Identify which cell holds the provided text, then report its (X, Y) central coordinate. 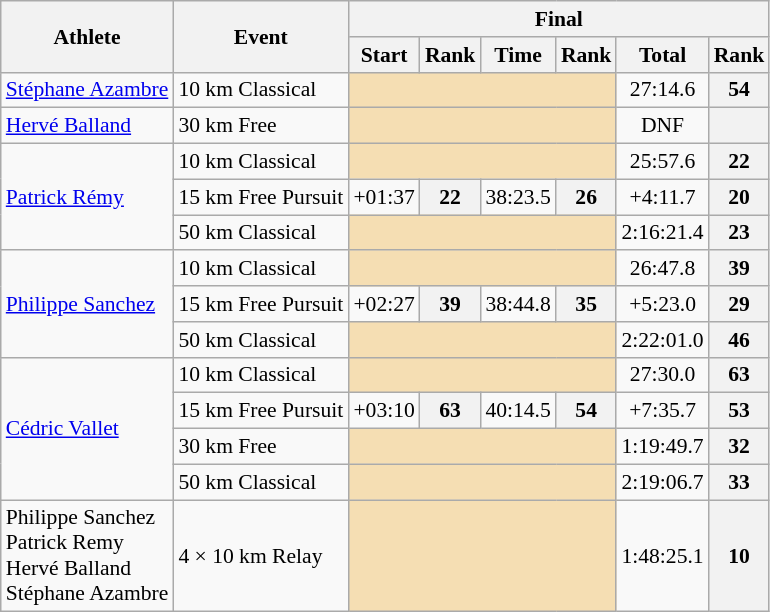
38:23.5 (518, 197)
40:14.5 (518, 411)
Philippe SanchezPatrick RemyHervé BallandStéphane Azambre (88, 556)
+03:10 (384, 411)
53 (740, 411)
26 (586, 197)
Philippe Sanchez (88, 304)
Final (558, 19)
27:30.0 (662, 375)
Cédric Vallet (88, 428)
2:16:21.4 (662, 233)
26:47.8 (662, 269)
Athlete (88, 36)
27:14.6 (662, 90)
Event (260, 36)
DNF (662, 126)
4 × 10 km Relay (260, 556)
35 (586, 304)
+01:37 (384, 197)
2:19:06.7 (662, 482)
23 (740, 233)
Time (518, 55)
46 (740, 340)
25:57.6 (662, 162)
1:48:25.1 (662, 556)
Stéphane Azambre (88, 90)
+5:23.0 (662, 304)
Start (384, 55)
+02:27 (384, 304)
20 (740, 197)
33 (740, 482)
Hervé Balland (88, 126)
32 (740, 447)
1:19:49.7 (662, 447)
+4:11.7 (662, 197)
Patrick Rémy (88, 198)
2:22:01.0 (662, 340)
38:44.8 (518, 304)
29 (740, 304)
10 (740, 556)
Total (662, 55)
+7:35.7 (662, 411)
